Pinpoint the cell where the given text exists, returning its (x, y) midpoint coordinate. 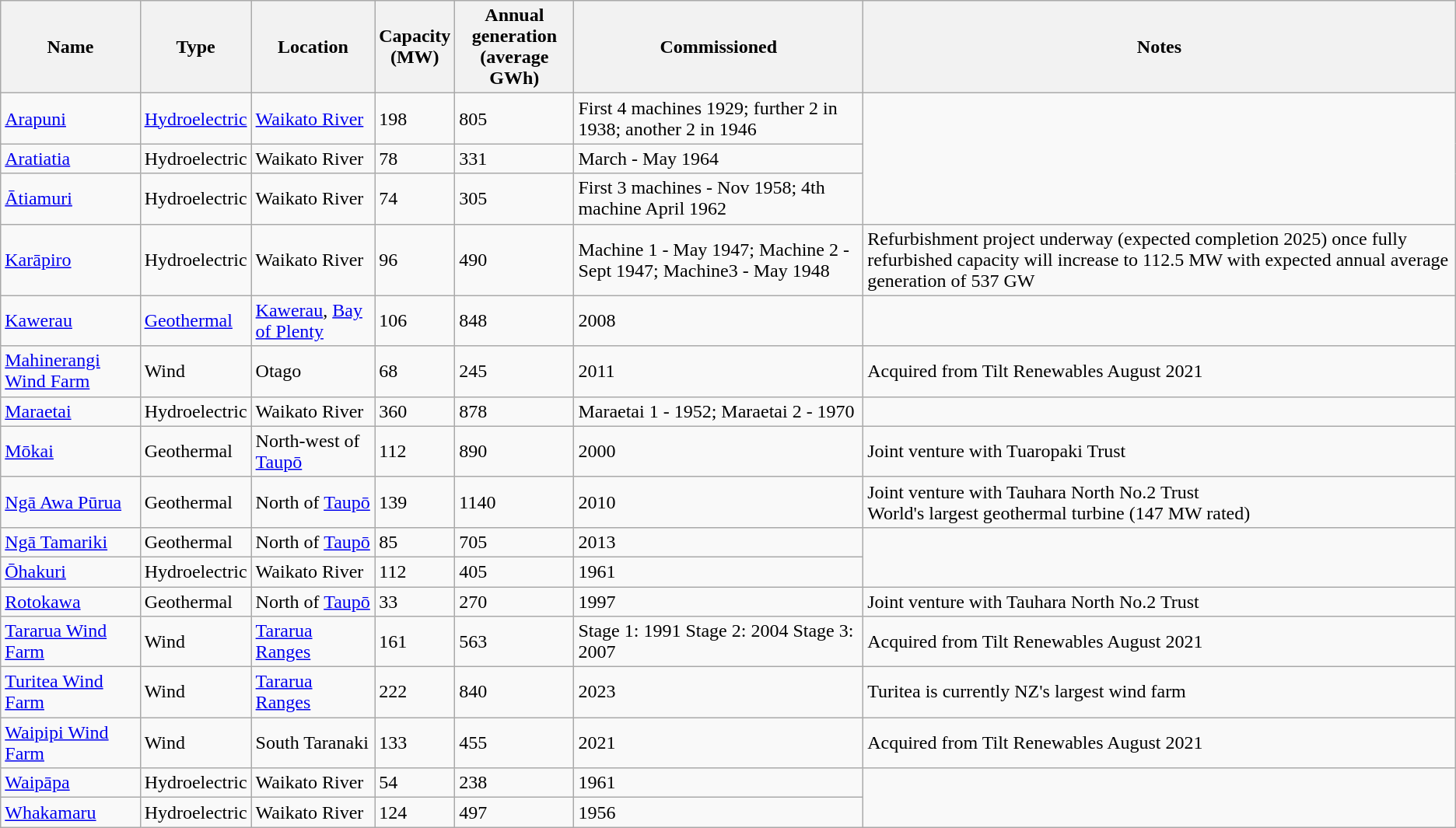
Kawerau (70, 320)
890 (515, 451)
Stage 1: 1991 Stage 2: 2004 Stage 3: 2007 (719, 642)
848 (515, 320)
705 (515, 542)
Turitea is currently NZ's largest wind farm (1160, 692)
54 (415, 783)
2010 (719, 502)
Kawerau, Bay of Plenty (313, 320)
2013 (719, 542)
563 (515, 642)
Arapuni (70, 118)
68 (415, 372)
Turitea Wind Farm (70, 692)
405 (515, 571)
Karāpiro (70, 260)
1956 (719, 812)
2011 (719, 372)
360 (415, 411)
Joint venture with Tuaropaki Trust (1160, 451)
Ngā Awa Pūrua (70, 502)
Mahinerangi Wind Farm (70, 372)
March - May 1964 (719, 159)
Rotokawa (70, 601)
2021 (719, 743)
South Taranaki (313, 743)
Maraetai 1 - 1952; Maraetai 2 - 1970 (719, 411)
74 (415, 199)
245 (515, 372)
Whakamaru (70, 812)
124 (415, 812)
490 (515, 260)
455 (515, 743)
First 3 machines - Nov 1958; 4th machine April 1962 (719, 199)
Tararua Wind Farm (70, 642)
840 (515, 692)
Type (196, 47)
133 (415, 743)
Waipāpa (70, 783)
Ōhakuri (70, 571)
Joint venture with Tauhara North No.2 Trust World's largest geothermal turbine (147 MW rated) (1160, 502)
Annual generation (average GWh) (515, 47)
2000 (719, 451)
Ātiamuri (70, 199)
878 (515, 411)
331 (515, 159)
2023 (719, 692)
78 (415, 159)
Location (313, 47)
238 (515, 783)
Notes (1160, 47)
2008 (719, 320)
Joint venture with Tauhara North No.2 Trust (1160, 601)
Aratiatia (70, 159)
497 (515, 812)
96 (415, 260)
First 4 machines 1929; further 2 in 1938; another 2 in 1946 (719, 118)
222 (415, 692)
106 (415, 320)
Commissioned (719, 47)
139 (415, 502)
270 (515, 601)
198 (415, 118)
Capacity (MW) (415, 47)
Name (70, 47)
33 (415, 601)
Otago (313, 372)
161 (415, 642)
1997 (719, 601)
Maraetai (70, 411)
North-west of Taupō (313, 451)
85 (415, 542)
305 (515, 199)
Mōkai (70, 451)
Ngā Tamariki (70, 542)
Waipipi Wind Farm (70, 743)
1140 (515, 502)
Machine 1 - May 1947; Machine 2 - Sept 1947; Machine3 - May 1948 (719, 260)
805 (515, 118)
